Provide the (x, y) coordinate of the cell's center where the given text is located.  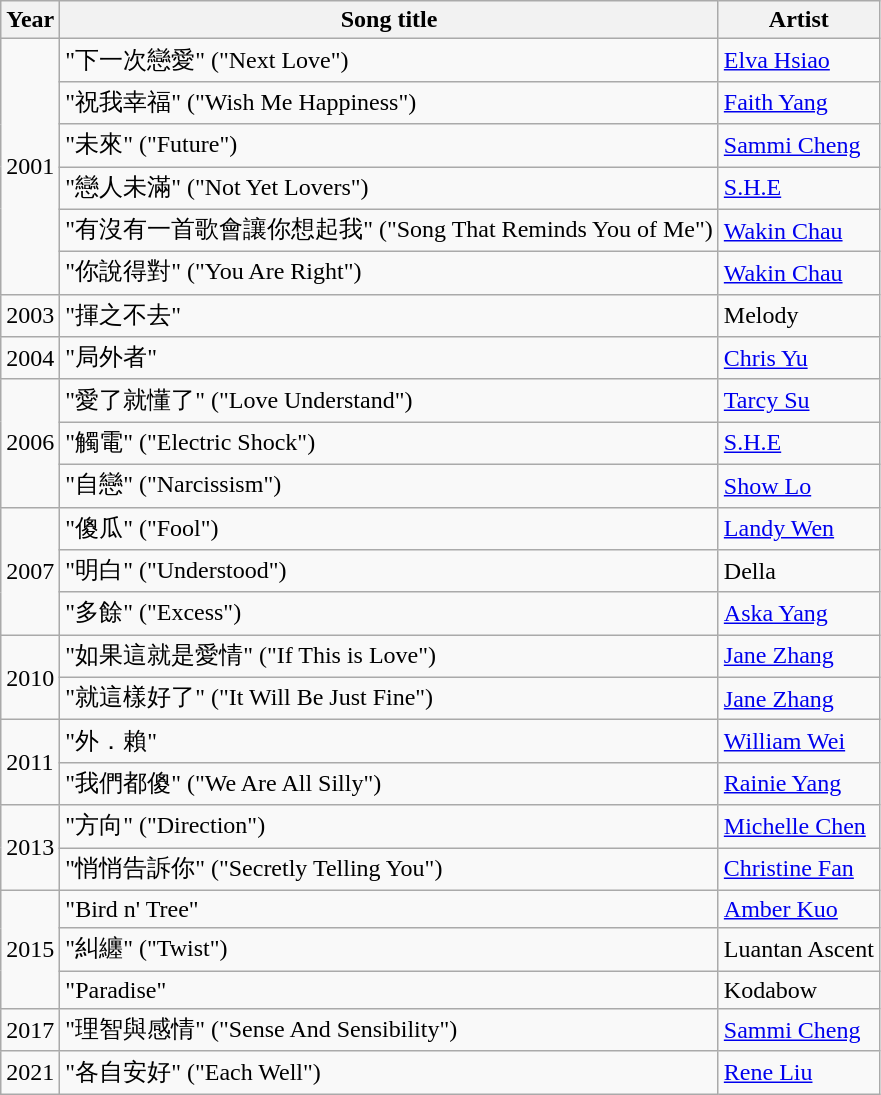
2013 (30, 848)
Amber Kuo (798, 909)
"下一次戀愛" ("Next Love") (389, 60)
"方向" ("Direction") (389, 826)
"祝我幸福" ("Wish Me Happiness") (389, 102)
"你說得對" ("You Are Right") (389, 274)
"戀人未滿" ("Not Yet Lovers") (389, 188)
Elva Hsiao (798, 60)
"悄悄告訴你" ("Secretly Telling You") (389, 870)
Melody (798, 316)
Luantan Ascent (798, 950)
"Paradise" (389, 990)
"有沒有一首歌會讓你想起我" ("Song That Reminds You of Me") (389, 230)
"揮之不去" (389, 316)
Tarcy Su (798, 400)
Rene Liu (798, 1072)
"愛了就懂了" ("Love Understand") (389, 400)
Della (798, 572)
"就這樣好了" ("It Will Be Just Fine") (389, 698)
Kodabow (798, 990)
2003 (30, 316)
Christine Fan (798, 870)
"我們都傻" ("We Are All Silly") (389, 784)
"局外者" (389, 358)
2010 (30, 678)
"理智與感情" ("Sense And Sensibility") (389, 1030)
Chris Yu (798, 358)
2015 (30, 950)
Year (30, 20)
Aska Yang (798, 614)
Rainie Yang (798, 784)
Michelle Chen (798, 826)
"如果這就是愛情" ("If This is Love") (389, 656)
Song title (389, 20)
Faith Yang (798, 102)
2011 (30, 762)
2007 (30, 571)
"各自安好" ("Each Well") (389, 1072)
"觸電" ("Electric Shock") (389, 444)
2001 (30, 166)
"自戀" ("Narcissism") (389, 486)
William Wei (798, 742)
"Bird n' Tree" (389, 909)
"明白" ("Understood") (389, 572)
Artist (798, 20)
"外．賴" (389, 742)
2021 (30, 1072)
2017 (30, 1030)
"未來" ("Future") (389, 146)
Landy Wen (798, 528)
2004 (30, 358)
"多餘" ("Excess") (389, 614)
2006 (30, 443)
Show Lo (798, 486)
"傻瓜" ("Fool") (389, 528)
"糾纏" ("Twist") (389, 950)
